For the text-containing cell, return its midpoint in (X, Y) coordinate format. 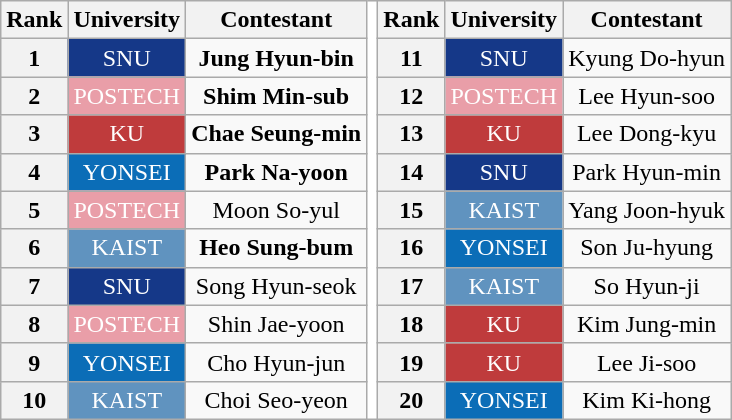
Song Hyun-seok (276, 286)
Shin Jae-yoon (276, 324)
3 (34, 134)
Heo Sung-bum (276, 248)
So Hyun-ji (647, 286)
Jung Hyun-bin (276, 58)
Cho Hyun-jun (276, 362)
Kim Ki-hong (647, 400)
10 (34, 400)
7 (34, 286)
Shim Min-sub (276, 96)
8 (34, 324)
9 (34, 362)
18 (412, 324)
16 (412, 248)
Park Hyun-min (647, 172)
Lee Hyun-soo (647, 96)
Yang Joon-hyuk (647, 210)
5 (34, 210)
Lee Ji-soo (647, 362)
14 (412, 172)
17 (412, 286)
Park Na-yoon (276, 172)
6 (34, 248)
13 (412, 134)
Kyung Do-hyun (647, 58)
2 (34, 96)
Son Ju-hyung (647, 248)
12 (412, 96)
19 (412, 362)
Chae Seung-min (276, 134)
Lee Dong-kyu (647, 134)
11 (412, 58)
4 (34, 172)
20 (412, 400)
15 (412, 210)
Moon So-yul (276, 210)
Kim Jung-min (647, 324)
1 (34, 58)
Choi Seo-yeon (276, 400)
